Locate the cell with the specified text and output its [x, y] center coordinate. 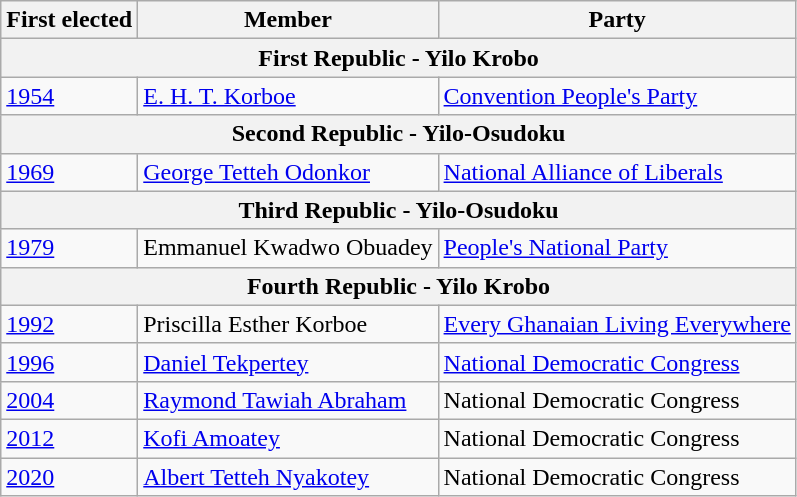
1996 [70, 362]
Party [617, 20]
Every Ghanaian Living Everywhere [617, 324]
Second Republic - Yilo-Osudoku [399, 134]
2012 [70, 438]
George Tetteh Odonkor [288, 172]
1969 [70, 172]
Third Republic - Yilo-Osudoku [399, 210]
Emmanuel Kwadwo Obuadey [288, 248]
National Alliance of Liberals [617, 172]
Kofi Amoatey [288, 438]
1979 [70, 248]
1954 [70, 96]
Albert Tetteh Nyakotey [288, 477]
Priscilla Esther Korboe [288, 324]
First elected [70, 20]
People's National Party [617, 248]
2020 [70, 477]
Convention People's Party [617, 96]
1992 [70, 324]
First Republic - Yilo Krobo [399, 58]
E. H. T. Korboe [288, 96]
Raymond Tawiah Abraham [288, 400]
2004 [70, 400]
Daniel Tekpertey [288, 362]
Fourth Republic - Yilo Krobo [399, 286]
Member [288, 20]
